From the cell containing the given text, extract its center point as (x, y) coordinate. 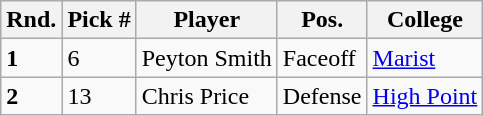
1 (32, 58)
Pick # (99, 20)
Marist (425, 58)
Peyton Smith (206, 58)
2 (32, 96)
High Point (425, 96)
Faceoff (322, 58)
College (425, 20)
6 (99, 58)
Defense (322, 96)
Rnd. (32, 20)
Player (206, 20)
13 (99, 96)
Chris Price (206, 96)
Pos. (322, 20)
